Identify which cell holds the provided text, then report its [X, Y] central coordinate. 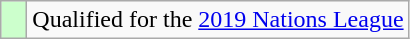
Qualified for the 2019 Nations League [218, 20]
